Find where the given text appears and provide that cell's center as [x, y] coordinate. 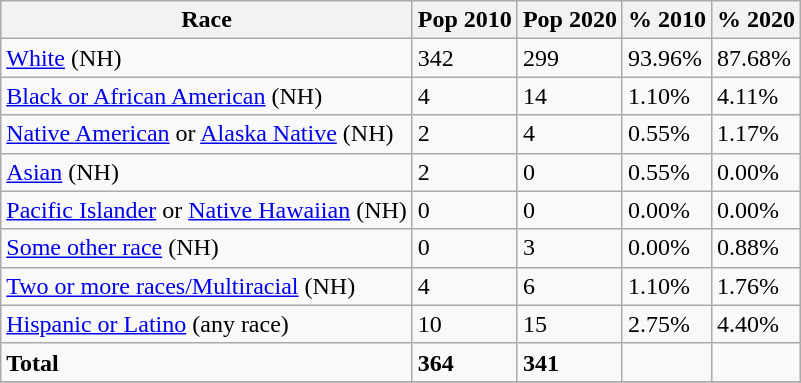
Two or more races/Multiracial (NH) [207, 286]
15 [570, 324]
93.96% [666, 58]
87.68% [756, 58]
3 [570, 248]
Native American or Alaska Native (NH) [207, 134]
1.17% [756, 134]
364 [464, 362]
342 [464, 58]
341 [570, 362]
14 [570, 96]
White (NH) [207, 58]
4.40% [756, 324]
6 [570, 286]
Hispanic or Latino (any race) [207, 324]
% 2010 [666, 20]
1.76% [756, 286]
Total [207, 362]
10 [464, 324]
Pacific Islander or Native Hawaiian (NH) [207, 210]
Race [207, 20]
2.75% [666, 324]
Some other race (NH) [207, 248]
Pop 2020 [570, 20]
Pop 2010 [464, 20]
299 [570, 58]
% 2020 [756, 20]
0.88% [756, 248]
Asian (NH) [207, 172]
Black or African American (NH) [207, 96]
4.11% [756, 96]
